Detect which cell encompasses the target text, then output its (X, Y) center coordinate. 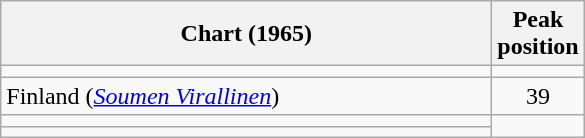
39 (538, 96)
Finland (Soumen Virallinen) (246, 96)
Peakposition (538, 34)
Chart (1965) (246, 34)
